Return (x, y) of the center of cell containing provided text 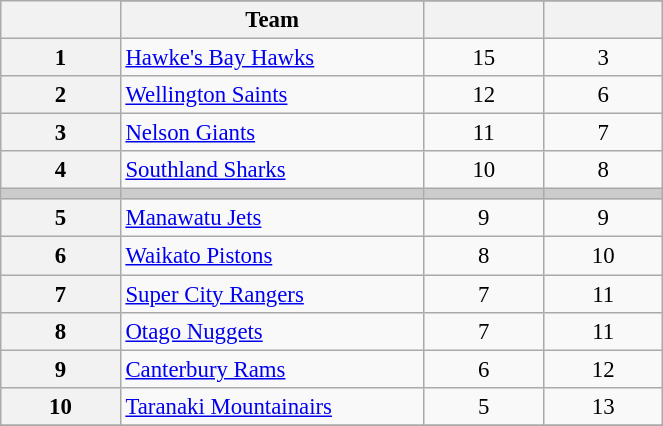
Otago Nuggets (272, 331)
Taranaki Mountainairs (272, 406)
2 (60, 95)
Southland Sharks (272, 170)
Waikato Pistons (272, 256)
13 (602, 406)
Canterbury Rams (272, 369)
15 (484, 58)
Hawke's Bay Hawks (272, 58)
Super City Rangers (272, 294)
Manawatu Jets (272, 219)
4 (60, 170)
Nelson Giants (272, 133)
Team (272, 20)
Wellington Saints (272, 95)
1 (60, 58)
